From the cell containing the given text, extract its center point as [x, y] coordinate. 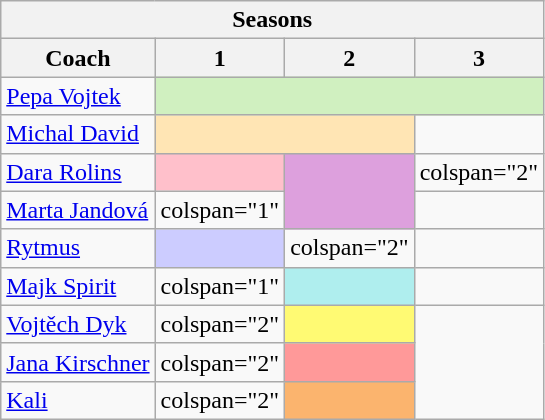
Marta Jandová [78, 210]
3 [479, 58]
Seasons [272, 20]
Coach [78, 58]
Vojtěch Dyk [78, 324]
2 [350, 58]
Jana Kirschner [78, 362]
Dara Rolins [78, 172]
Michal David [78, 134]
Rytmus [78, 248]
1 [220, 58]
Kali [78, 400]
Pepa Vojtek [78, 96]
Majk Spirit [78, 286]
